Provide the (x, y) coordinate of the cell's center where the given text is located.  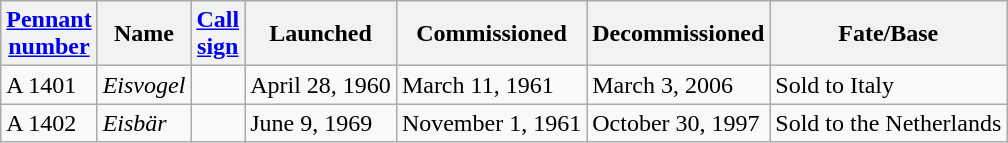
March 3, 2006 (678, 85)
Sold to the Netherlands (888, 123)
Eisvogel (144, 85)
Eisbär (144, 123)
Fate/Base (888, 34)
March 11, 1961 (491, 85)
Sold to Italy (888, 85)
June 9, 1969 (321, 123)
Decommissioned (678, 34)
Launched (321, 34)
Name (144, 34)
A 1401 (49, 85)
A 1402 (49, 123)
Commissioned (491, 34)
October 30, 1997 (678, 123)
November 1, 1961 (491, 123)
April 28, 1960 (321, 85)
Pennantnumber (49, 34)
Callsign (218, 34)
